Pinpoint the cell where the given text exists, returning its (x, y) midpoint coordinate. 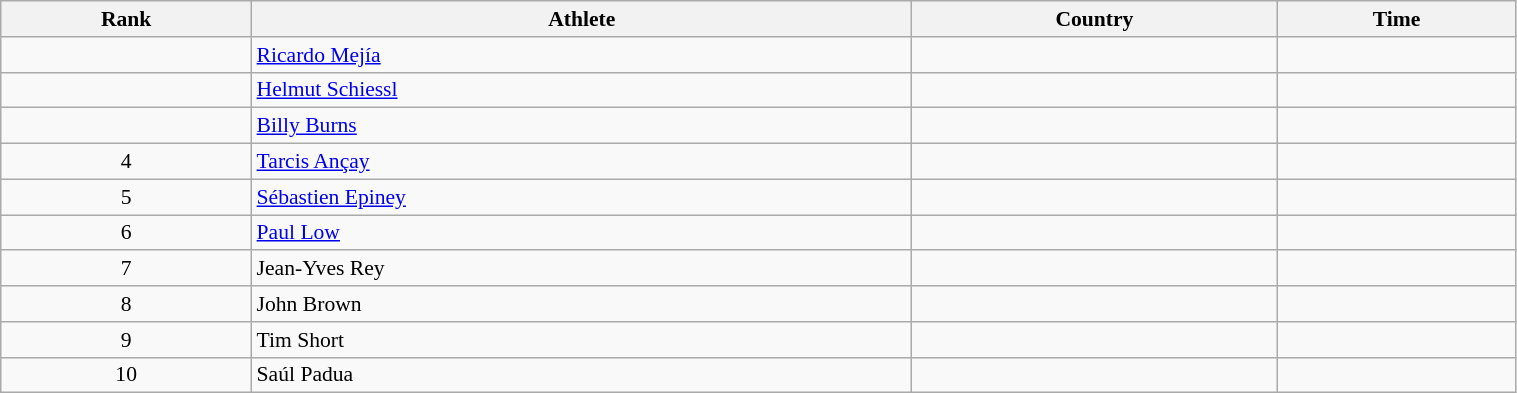
5 (126, 197)
9 (126, 340)
Rank (126, 19)
10 (126, 375)
Athlete (582, 19)
Paul Low (582, 233)
Saúl Padua (582, 375)
Helmut Schiessl (582, 90)
6 (126, 233)
Country (1094, 19)
8 (126, 304)
Tarcis Ançay (582, 162)
Time (1396, 19)
Ricardo Mejía (582, 55)
Billy Burns (582, 126)
Jean-Yves Rey (582, 269)
7 (126, 269)
Tim Short (582, 340)
4 (126, 162)
Sébastien Epiney (582, 197)
John Brown (582, 304)
